For the text-containing cell, return its midpoint in [x, y] coordinate format. 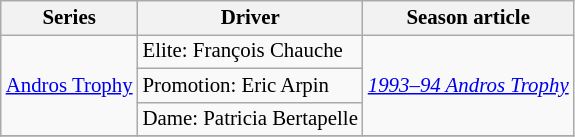
Promotion: Eric Arpin [250, 85]
Driver [250, 18]
Series [70, 18]
Dame: Patricia Bertapelle [250, 119]
Andros Trophy [70, 85]
Elite: François Chauche [250, 51]
1993–94 Andros Trophy [468, 85]
Season article [468, 18]
